Extract the [X, Y] coordinate from the center of the cell holding the provided text.  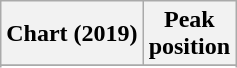
Peakposition [189, 34]
Chart (2019) [72, 34]
